Return (X, Y) of the center of cell containing provided text 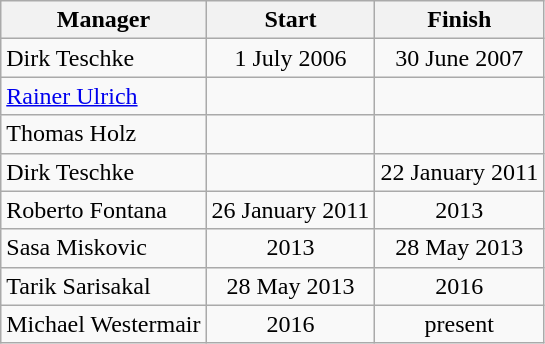
30 June 2007 (460, 58)
Roberto Fontana (104, 210)
Finish (460, 20)
1 July 2006 (290, 58)
Rainer Ulrich (104, 96)
Tarik Sarisakal (104, 286)
Sasa Miskovic (104, 248)
Manager (104, 20)
Start (290, 20)
Thomas Holz (104, 134)
22 January 2011 (460, 172)
present (460, 324)
26 January 2011 (290, 210)
Michael Westermair (104, 324)
